Pinpoint the cell where the given text exists, returning its (x, y) midpoint coordinate. 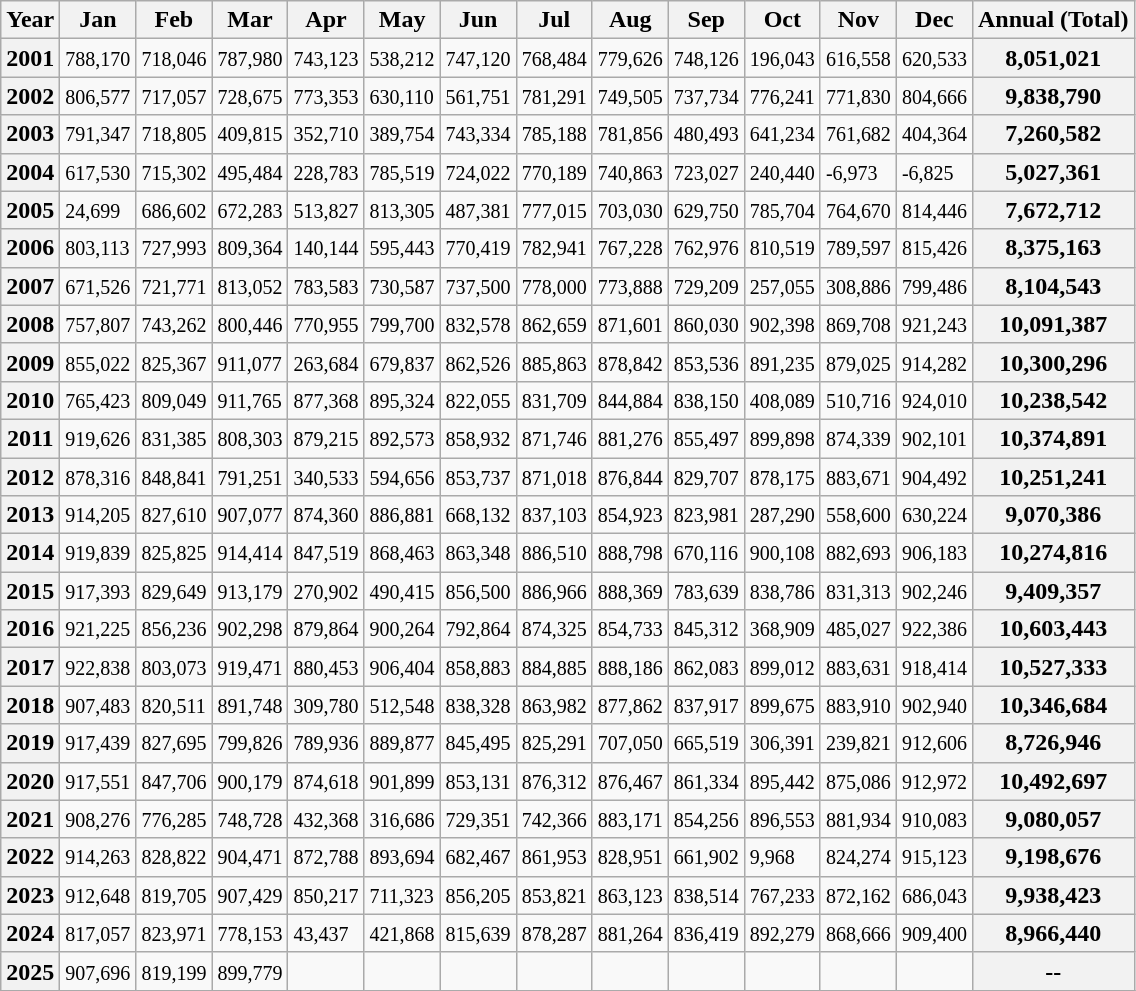
913,179 (250, 591)
661,902 (706, 857)
2017 (30, 667)
877,368 (326, 400)
908,276 (98, 819)
2012 (30, 477)
850,217 (326, 895)
2009 (30, 362)
703,030 (630, 210)
888,186 (630, 667)
9,409,357 (1053, 591)
Sep (706, 20)
765,423 (98, 400)
845,495 (478, 743)
824,274 (858, 857)
889,877 (402, 743)
723,027 (706, 172)
2015 (30, 591)
909,400 (934, 933)
Apr (326, 20)
352,710 (326, 134)
287,290 (782, 515)
2005 (30, 210)
799,700 (402, 324)
510,716 (858, 400)
2002 (30, 96)
2014 (30, 553)
899,675 (782, 705)
764,670 (858, 210)
781,856 (630, 134)
785,704 (782, 210)
9,070,386 (1053, 515)
862,083 (706, 667)
408,089 (782, 400)
778,000 (554, 286)
813,052 (250, 286)
825,291 (554, 743)
421,868 (402, 933)
814,446 (934, 210)
856,236 (174, 629)
679,837 (402, 362)
2006 (30, 248)
Jul (554, 20)
340,533 (326, 477)
Annual (Total) (1053, 20)
10,527,333 (1053, 667)
902,298 (250, 629)
2007 (30, 286)
749,505 (630, 96)
880,453 (326, 667)
Year (30, 20)
Feb (174, 20)
513,827 (326, 210)
717,057 (174, 96)
900,264 (402, 629)
727,993 (174, 248)
879,864 (326, 629)
791,347 (98, 134)
858,932 (478, 438)
884,885 (554, 667)
2021 (30, 819)
240,440 (782, 172)
748,728 (250, 819)
140,144 (326, 248)
768,484 (554, 58)
912,972 (934, 781)
2025 (30, 971)
490,415 (402, 591)
922,838 (98, 667)
827,610 (174, 515)
862,526 (478, 362)
641,234 (782, 134)
914,282 (934, 362)
863,123 (630, 895)
877,862 (630, 705)
432,368 (326, 819)
874,360 (326, 515)
803,113 (98, 248)
630,224 (934, 515)
874,339 (858, 438)
-6,825 (934, 172)
671,526 (98, 286)
899,012 (782, 667)
629,750 (706, 210)
911,077 (250, 362)
9,080,057 (1053, 819)
900,179 (250, 781)
885,863 (554, 362)
869,708 (858, 324)
9,838,790 (1053, 96)
2024 (30, 933)
770,419 (478, 248)
665,519 (706, 743)
886,966 (554, 591)
10,251,241 (1053, 477)
901,899 (402, 781)
838,786 (782, 591)
823,971 (174, 933)
711,323 (402, 895)
809,049 (174, 400)
917,551 (98, 781)
368,909 (782, 629)
773,888 (630, 286)
2008 (30, 324)
862,659 (554, 324)
872,788 (326, 857)
809,364 (250, 248)
512,548 (402, 705)
924,010 (934, 400)
7,672,712 (1053, 210)
707,050 (630, 743)
2018 (30, 705)
Jun (478, 20)
915,123 (934, 857)
561,751 (478, 96)
789,597 (858, 248)
2013 (30, 515)
902,398 (782, 324)
718,805 (174, 134)
853,737 (478, 477)
874,618 (326, 781)
871,018 (554, 477)
848,841 (174, 477)
594,656 (402, 477)
878,175 (782, 477)
878,287 (554, 933)
782,941 (554, 248)
883,671 (858, 477)
881,934 (858, 819)
854,733 (630, 629)
825,367 (174, 362)
919,626 (98, 438)
895,324 (402, 400)
789,936 (326, 743)
495,484 (250, 172)
888,798 (630, 553)
829,707 (706, 477)
788,170 (98, 58)
792,864 (478, 629)
863,982 (554, 705)
Oct (782, 20)
2016 (30, 629)
876,312 (554, 781)
686,602 (174, 210)
799,486 (934, 286)
May (402, 20)
783,583 (326, 286)
831,385 (174, 438)
907,077 (250, 515)
721,771 (174, 286)
900,108 (782, 553)
686,043 (934, 895)
861,334 (706, 781)
777,015 (554, 210)
2010 (30, 400)
907,696 (98, 971)
902,246 (934, 591)
729,209 (706, 286)
863,348 (478, 553)
883,910 (858, 705)
728,675 (250, 96)
847,706 (174, 781)
762,976 (706, 248)
904,471 (250, 857)
748,126 (706, 58)
910,083 (934, 819)
43,437 (326, 933)
737,734 (706, 96)
921,243 (934, 324)
404,364 (934, 134)
822,055 (478, 400)
853,821 (554, 895)
896,553 (782, 819)
914,414 (250, 553)
620,533 (934, 58)
854,923 (630, 515)
670,116 (706, 553)
819,705 (174, 895)
902,940 (934, 705)
829,649 (174, 591)
832,578 (478, 324)
196,043 (782, 58)
806,577 (98, 96)
630,110 (402, 96)
878,316 (98, 477)
740,863 (630, 172)
902,101 (934, 438)
858,883 (478, 667)
907,429 (250, 895)
868,666 (858, 933)
881,276 (630, 438)
831,709 (554, 400)
715,302 (174, 172)
785,519 (402, 172)
2004 (30, 172)
892,573 (402, 438)
7,260,582 (1053, 134)
845,312 (706, 629)
8,726,946 (1053, 743)
831,313 (858, 591)
2020 (30, 781)
856,205 (478, 895)
883,171 (630, 819)
912,648 (98, 895)
771,830 (858, 96)
Dec (934, 20)
874,325 (554, 629)
228,783 (326, 172)
Mar (250, 20)
899,779 (250, 971)
480,493 (706, 134)
257,055 (782, 286)
10,091,387 (1053, 324)
871,746 (554, 438)
891,748 (250, 705)
2003 (30, 134)
847,519 (326, 553)
729,351 (478, 819)
743,123 (326, 58)
815,426 (934, 248)
776,241 (782, 96)
308,886 (858, 286)
595,443 (402, 248)
757,807 (98, 324)
737,500 (478, 286)
-6,973 (858, 172)
Jan (98, 20)
10,300,296 (1053, 362)
Nov (858, 20)
747,120 (478, 58)
9,968 (782, 857)
886,510 (554, 553)
912,606 (934, 743)
9,198,676 (1053, 857)
781,291 (554, 96)
883,631 (858, 667)
808,303 (250, 438)
306,391 (782, 743)
861,953 (554, 857)
9,938,423 (1053, 895)
558,600 (858, 515)
767,233 (782, 895)
767,228 (630, 248)
838,514 (706, 895)
921,225 (98, 629)
779,626 (630, 58)
828,822 (174, 857)
922,386 (934, 629)
538,212 (402, 58)
855,497 (706, 438)
917,439 (98, 743)
919,471 (250, 667)
854,256 (706, 819)
24,699 (98, 210)
10,346,684 (1053, 705)
672,283 (250, 210)
409,815 (250, 134)
823,981 (706, 515)
882,693 (858, 553)
879,025 (858, 362)
906,183 (934, 553)
836,419 (706, 933)
10,603,443 (1053, 629)
853,131 (478, 781)
617,530 (98, 172)
487,381 (478, 210)
803,073 (174, 667)
906,404 (402, 667)
879,215 (326, 438)
844,884 (630, 400)
804,666 (934, 96)
799,826 (250, 743)
817,057 (98, 933)
837,917 (706, 705)
10,374,891 (1053, 438)
876,844 (630, 477)
856,500 (478, 591)
485,027 (858, 629)
2019 (30, 743)
773,353 (326, 96)
10,238,542 (1053, 400)
776,285 (174, 819)
5,027,361 (1053, 172)
810,519 (782, 248)
2011 (30, 438)
761,682 (858, 134)
895,442 (782, 781)
907,483 (98, 705)
785,188 (554, 134)
819,199 (174, 971)
860,030 (706, 324)
893,694 (402, 857)
878,842 (630, 362)
875,086 (858, 781)
815,639 (478, 933)
813,305 (402, 210)
868,463 (402, 553)
730,587 (402, 286)
270,902 (326, 591)
911,765 (250, 400)
888,369 (630, 591)
837,103 (554, 515)
263,684 (326, 362)
820,511 (174, 705)
918,414 (934, 667)
828,951 (630, 857)
787,980 (250, 58)
8,375,163 (1053, 248)
742,366 (554, 819)
668,132 (478, 515)
-- (1053, 971)
876,467 (630, 781)
770,955 (326, 324)
855,022 (98, 362)
10,274,816 (1053, 553)
914,263 (98, 857)
616,558 (858, 58)
Aug (630, 20)
682,467 (478, 857)
2001 (30, 58)
791,251 (250, 477)
316,686 (402, 819)
825,825 (174, 553)
2022 (30, 857)
8,051,021 (1053, 58)
904,492 (934, 477)
872,162 (858, 895)
778,153 (250, 933)
838,328 (478, 705)
770,189 (554, 172)
899,898 (782, 438)
853,536 (706, 362)
743,262 (174, 324)
718,046 (174, 58)
891,235 (782, 362)
886,881 (402, 515)
827,695 (174, 743)
8,104,543 (1053, 286)
881,264 (630, 933)
389,754 (402, 134)
239,821 (858, 743)
892,279 (782, 933)
2023 (30, 895)
871,601 (630, 324)
724,022 (478, 172)
917,393 (98, 591)
10,492,697 (1053, 781)
919,839 (98, 553)
309,780 (326, 705)
783,639 (706, 591)
8,966,440 (1053, 933)
800,446 (250, 324)
914,205 (98, 515)
743,334 (478, 134)
838,150 (706, 400)
